Capture the cell that displays the provided text and extract its [X, Y] central coordinate. 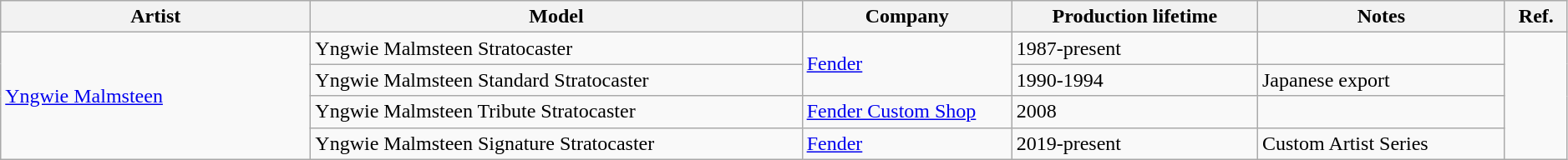
Fender Custom Shop [907, 112]
Custom Artist Series [1381, 143]
2019-present [1134, 143]
Model [556, 17]
2008 [1134, 112]
Yngwie Malmsteen Signature Stratocaster [556, 143]
Company [907, 17]
Yngwie Malmsteen Stratocaster [556, 48]
Ref. [1535, 17]
Yngwie Malmsteen [155, 96]
Yngwie Malmsteen Tribute Stratocaster [556, 112]
Japanese export [1381, 80]
Artist [155, 17]
1990-1994 [1134, 80]
Notes [1381, 17]
1987-present [1134, 48]
Production lifetime [1134, 17]
Yngwie Malmsteen Standard Stratocaster [556, 80]
